Extract the (x, y) coordinate from the center of the cell holding the provided text.  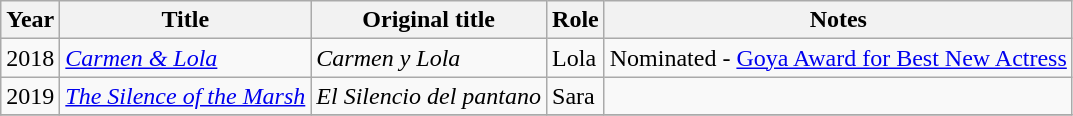
Sara (576, 96)
Year (30, 20)
El Silencio del pantano (429, 96)
Nominated - Goya Award for Best New Actress (838, 58)
Original title (429, 20)
Carmen y Lola (429, 58)
Role (576, 20)
The Silence of the Marsh (186, 96)
2019 (30, 96)
Title (186, 20)
Carmen & Lola (186, 58)
Notes (838, 20)
2018 (30, 58)
Lola (576, 58)
